Detect which cell encompasses the target text, then output its (X, Y) center coordinate. 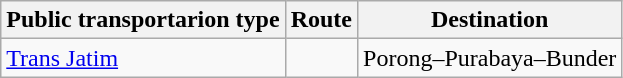
Public transportarion type (143, 20)
Trans Jatim (143, 58)
Route (321, 20)
Destination (490, 20)
Porong–Purabaya–Bunder (490, 58)
